For the text-containing cell, return its midpoint in [x, y] coordinate format. 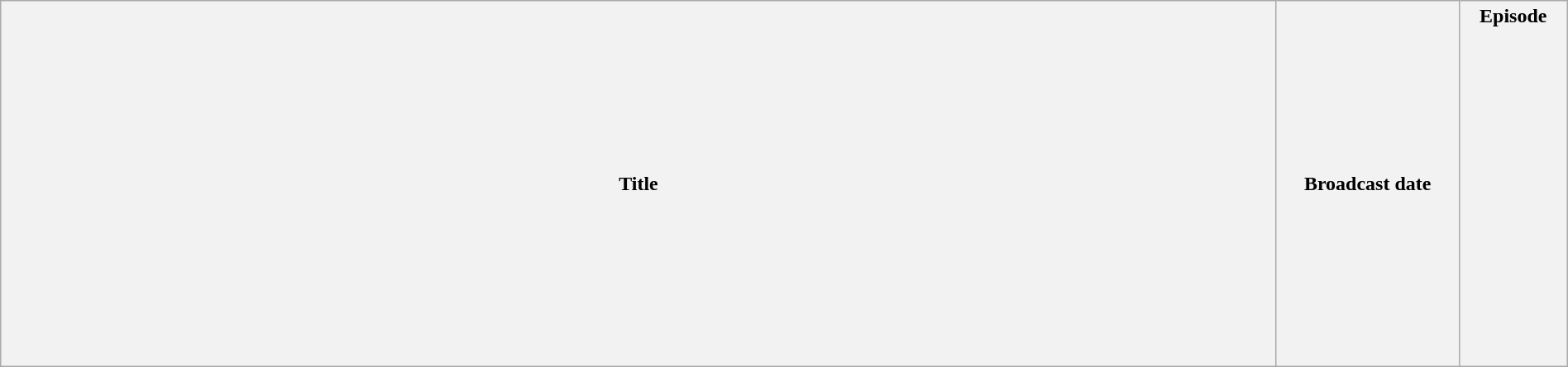
Episode [1513, 183]
Broadcast date [1368, 183]
Title [638, 183]
